Output the [x, y] coordinate of the center of the cell containing the given text.  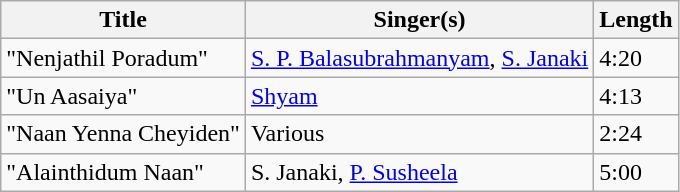
4:20 [636, 58]
"Alainthidum Naan" [124, 172]
Various [419, 134]
2:24 [636, 134]
S. P. Balasubrahmanyam, S. Janaki [419, 58]
4:13 [636, 96]
Length [636, 20]
"Nenjathil Poradum" [124, 58]
"Un Aasaiya" [124, 96]
Title [124, 20]
S. Janaki, P. Susheela [419, 172]
"Naan Yenna Cheyiden" [124, 134]
Singer(s) [419, 20]
5:00 [636, 172]
Shyam [419, 96]
